Extract the (X, Y) coordinate from the center of the cell holding the provided text.  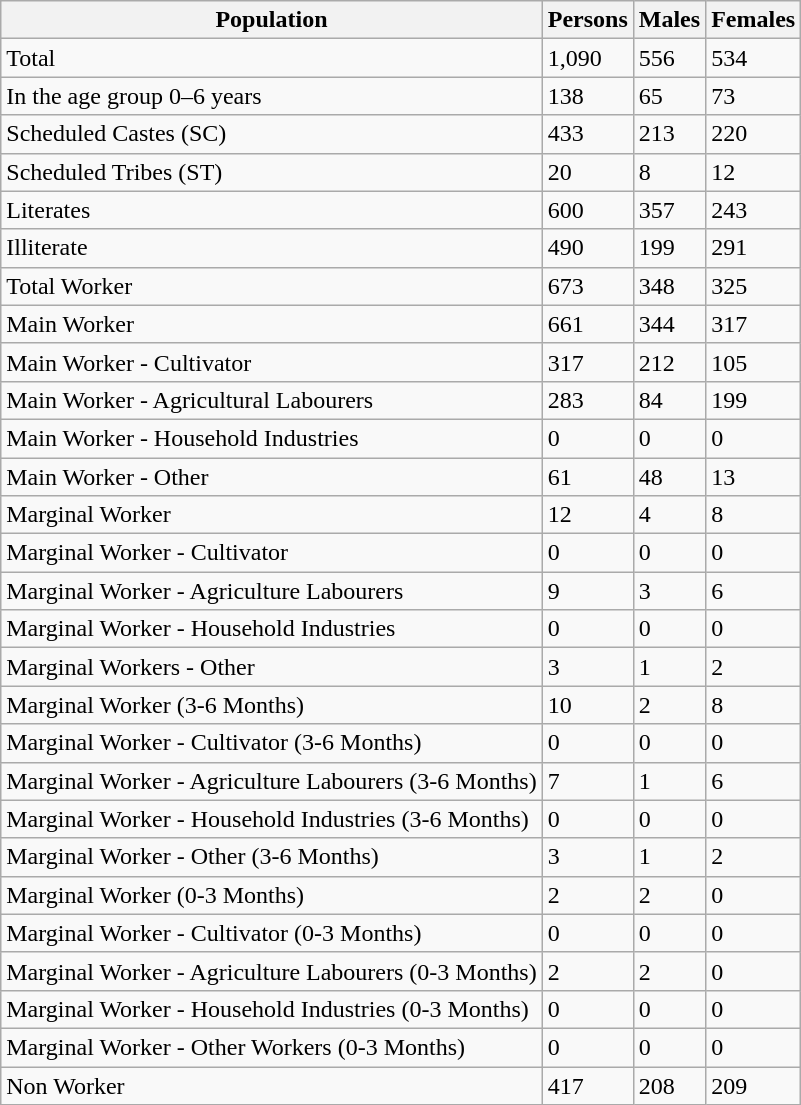
10 (588, 705)
348 (669, 286)
Marginal Worker - Agriculture Labourers (0-3 Months) (272, 971)
344 (669, 324)
61 (588, 477)
212 (669, 362)
291 (754, 248)
325 (754, 286)
661 (588, 324)
1,090 (588, 58)
556 (669, 58)
357 (669, 210)
Main Worker - Cultivator (272, 362)
Marginal Worker - Other (3-6 Months) (272, 857)
Marginal Workers - Other (272, 667)
9 (588, 591)
48 (669, 477)
490 (588, 248)
433 (588, 134)
Non Worker (272, 1085)
Marginal Worker - Household Industries (272, 629)
20 (588, 172)
Marginal Worker - Household Industries (0-3 Months) (272, 1009)
Persons (588, 20)
73 (754, 96)
283 (588, 400)
Marginal Worker - Cultivator (272, 553)
Main Worker (272, 324)
84 (669, 400)
138 (588, 96)
Scheduled Tribes (ST) (272, 172)
Main Worker - Household Industries (272, 438)
105 (754, 362)
Marginal Worker - Cultivator (3-6 Months) (272, 743)
Females (754, 20)
Marginal Worker - Household Industries (3-6 Months) (272, 819)
13 (754, 477)
600 (588, 210)
Literates (272, 210)
Total (272, 58)
Population (272, 20)
534 (754, 58)
Main Worker - Agricultural Labourers (272, 400)
In the age group 0–6 years (272, 96)
65 (669, 96)
Marginal Worker (3-6 Months) (272, 705)
673 (588, 286)
7 (588, 781)
417 (588, 1085)
Marginal Worker - Agriculture Labourers (3-6 Months) (272, 781)
Marginal Worker - Other Workers (0-3 Months) (272, 1047)
Total Worker (272, 286)
Marginal Worker (0-3 Months) (272, 895)
Scheduled Castes (SC) (272, 134)
Marginal Worker - Agriculture Labourers (272, 591)
Main Worker - Other (272, 477)
243 (754, 210)
4 (669, 515)
Marginal Worker (272, 515)
Illiterate (272, 248)
213 (669, 134)
220 (754, 134)
Males (669, 20)
Marginal Worker - Cultivator (0-3 Months) (272, 933)
209 (754, 1085)
208 (669, 1085)
